Capture the cell that displays the provided text and extract its (X, Y) central coordinate. 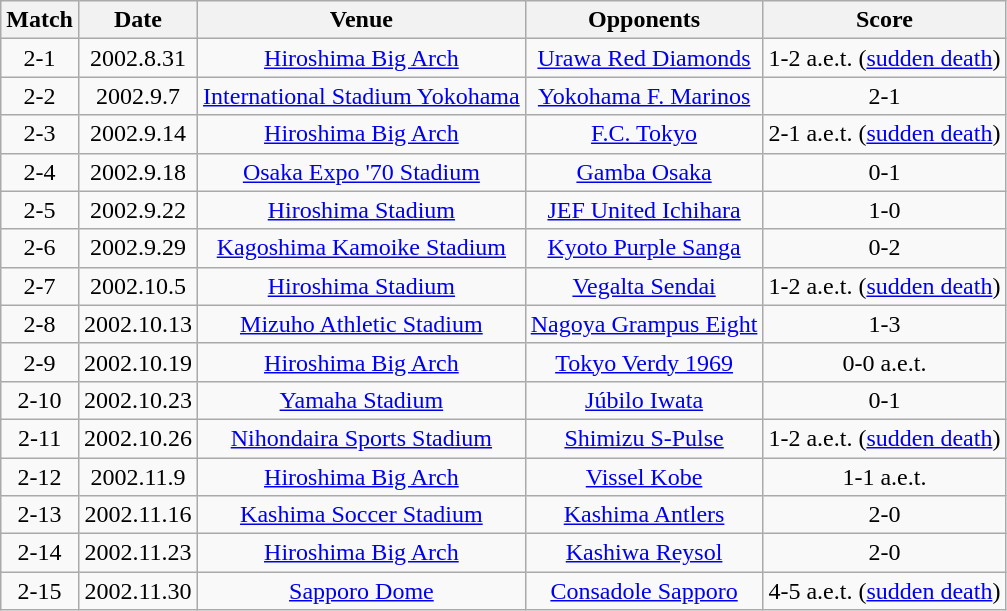
2-12 (40, 477)
2-10 (40, 400)
2-9 (40, 362)
JEF United Ichihara (644, 210)
2002.10.26 (138, 438)
Nihondaira Sports Stadium (362, 438)
Vissel Kobe (644, 477)
2-6 (40, 248)
2002.10.5 (138, 286)
2002.11.30 (138, 591)
2002.11.23 (138, 553)
2002.10.19 (138, 362)
2002.11.9 (138, 477)
Yamaha Stadium (362, 400)
2-2 (40, 96)
2002.9.14 (138, 134)
2002.9.7 (138, 96)
1-1 a.e.t. (884, 477)
2-15 (40, 591)
Nagoya Grampus Eight (644, 324)
2-4 (40, 172)
Kashima Antlers (644, 515)
Sapporo Dome (362, 591)
0-2 (884, 248)
2-11 (40, 438)
2002.9.18 (138, 172)
Date (138, 20)
Score (884, 20)
2002.9.22 (138, 210)
Kagoshima Kamoike Stadium (362, 248)
1-3 (884, 324)
Venue (362, 20)
Opponents (644, 20)
2-8 (40, 324)
Mizuho Athletic Stadium (362, 324)
4-5 a.e.t. (sudden death) (884, 591)
2-3 (40, 134)
Tokyo Verdy 1969 (644, 362)
2-13 (40, 515)
0-0 a.e.t. (884, 362)
1-0 (884, 210)
2002.8.31 (138, 58)
Júbilo Iwata (644, 400)
2002.10.23 (138, 400)
2-7 (40, 286)
Kashiwa Reysol (644, 553)
2002.10.13 (138, 324)
2002.9.29 (138, 248)
International Stadium Yokohama (362, 96)
Yokohama F. Marinos (644, 96)
2-14 (40, 553)
2-5 (40, 210)
2-1 a.e.t. (sudden death) (884, 134)
Kyoto Purple Sanga (644, 248)
Consadole Sapporo (644, 591)
Vegalta Sendai (644, 286)
Osaka Expo '70 Stadium (362, 172)
Kashima Soccer Stadium (362, 515)
F.C. Tokyo (644, 134)
Urawa Red Diamonds (644, 58)
Gamba Osaka (644, 172)
Shimizu S-Pulse (644, 438)
2002.11.16 (138, 515)
Match (40, 20)
